Return the [X, Y] coordinate for the center point of the cell that contains the specified text.  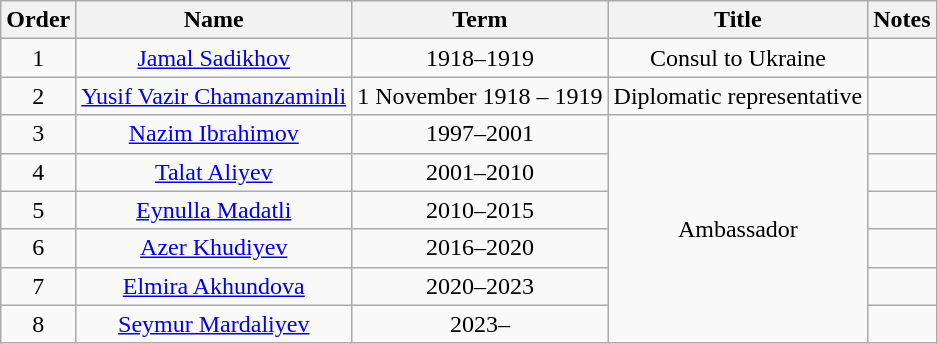
2016–2020 [480, 248]
Diplomatic representative [738, 96]
1918–1919 [480, 58]
Notes [902, 20]
Consul to Ukraine [738, 58]
2001–2010 [480, 172]
Azer Khudiyev [214, 248]
Jamal Sadikhov [214, 58]
Title [738, 20]
2023– [480, 324]
7 [38, 286]
4 [38, 172]
Name [214, 20]
1997–2001 [480, 134]
5 [38, 210]
Nazim Ibrahimov [214, 134]
1 November 1918 – 1919 [480, 96]
1 [38, 58]
Ambassador [738, 229]
Elmira Akhundova [214, 286]
6 [38, 248]
3 [38, 134]
Seymur Mardaliyev [214, 324]
2020–2023 [480, 286]
2 [38, 96]
Order [38, 20]
Eynulla Madatli [214, 210]
2010–2015 [480, 210]
8 [38, 324]
Yusif Vazir Chamanzaminli [214, 96]
Talat Aliyev [214, 172]
Term [480, 20]
